For the text-containing cell, return its midpoint in (x, y) coordinate format. 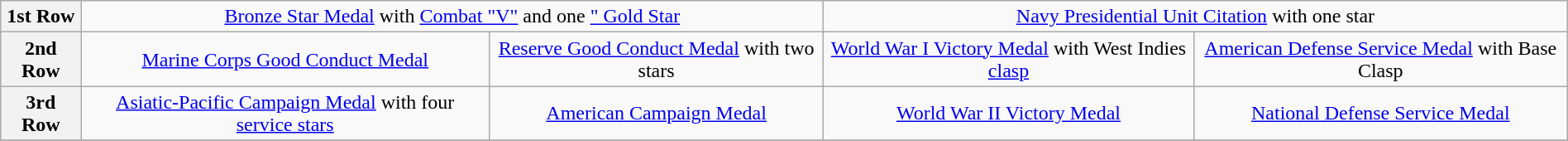
Marine Corps Good Conduct Medal (285, 60)
Asiatic-Pacific Campaign Medal with four service stars (285, 113)
American Campaign Medal (657, 113)
Navy Presidential Unit Citation with one star (1196, 17)
1st Row (41, 17)
American Defense Service Medal with Base Clasp (1380, 60)
3rd Row (41, 113)
Reserve Good Conduct Medal with two stars (657, 60)
World War I Victory Medal with West Indies clasp (1009, 60)
2nd Row (41, 60)
National Defense Service Medal (1380, 113)
Bronze Star Medal with Combat "V" and one " Gold Star (452, 17)
World War II Victory Medal (1009, 113)
